From the cell containing the given text, extract its center point as (X, Y) coordinate. 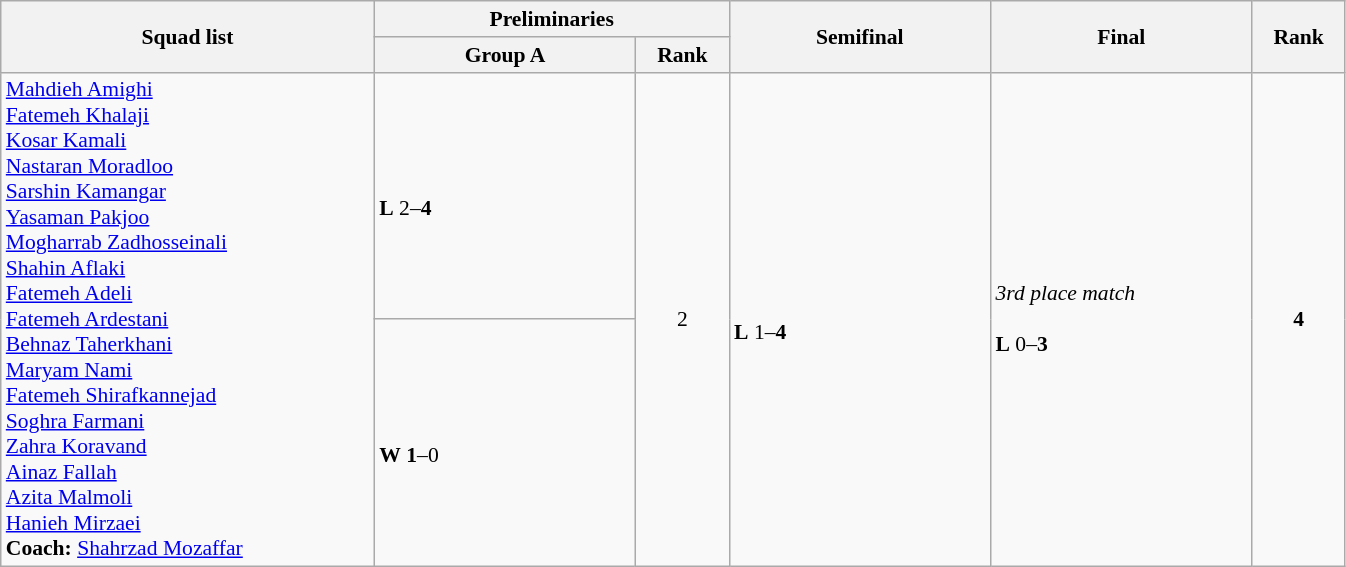
Squad list (188, 36)
4 (1298, 320)
Preliminaries (552, 19)
L 1–4 (860, 320)
Final (1120, 36)
L 2–4 (504, 196)
Group A (504, 55)
2 (682, 320)
W 1–0 (504, 444)
3rd place matchL 0–3 (1120, 320)
Semifinal (860, 36)
